Find where the given text appears and provide that cell's center as [x, y] coordinate. 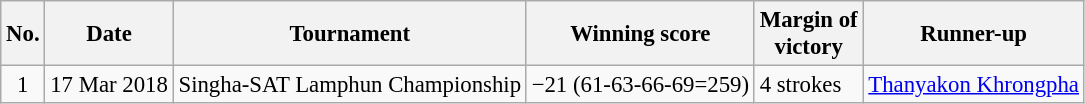
17 Mar 2018 [109, 85]
Winning score [640, 34]
Thanyakon Khrongpha [974, 85]
−21 (61-63-66-69=259) [640, 85]
Runner-up [974, 34]
4 strokes [808, 85]
Tournament [350, 34]
Margin ofvictory [808, 34]
Date [109, 34]
No. [23, 34]
Singha-SAT Lamphun Championship [350, 85]
1 [23, 85]
